Locate the cell with the specified text and output its [X, Y] center coordinate. 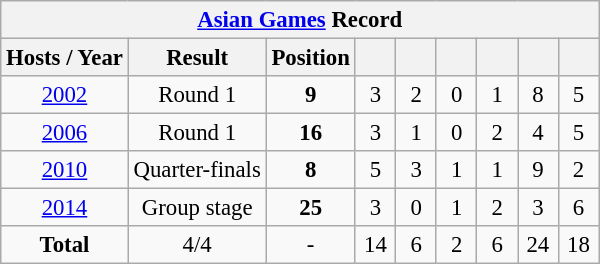
2006 [64, 133]
Group stage [197, 208]
Quarter-finals [197, 170]
24 [538, 245]
Hosts / Year [64, 58]
16 [310, 133]
Total [64, 245]
Result [197, 58]
2010 [64, 170]
25 [310, 208]
2002 [64, 95]
Asian Games Record [300, 20]
4/4 [197, 245]
4 [538, 133]
Position [310, 58]
14 [376, 245]
2014 [64, 208]
- [310, 245]
18 [578, 245]
